Determine the [x, y] coordinate at the center of the cell enclosing the given text.  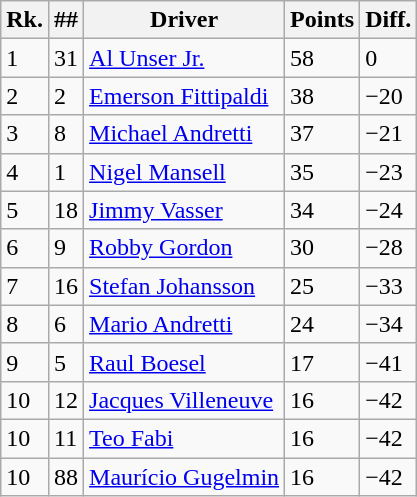
Robby Gordon [184, 248]
−28 [388, 248]
Jimmy Vasser [184, 210]
88 [66, 477]
Al Unser Jr. [184, 58]
Teo Fabi [184, 438]
37 [322, 134]
Driver [184, 20]
58 [322, 58]
Points [322, 20]
−33 [388, 286]
Jacques Villeneuve [184, 400]
Raul Boesel [184, 362]
4 [25, 172]
−20 [388, 96]
−23 [388, 172]
0 [388, 58]
24 [322, 324]
Maurício Gugelmin [184, 477]
31 [66, 58]
25 [322, 286]
30 [322, 248]
12 [66, 400]
Diff. [388, 20]
−21 [388, 134]
Mario Andretti [184, 324]
−41 [388, 362]
Rk. [25, 20]
3 [25, 134]
Michael Andretti [184, 134]
11 [66, 438]
Nigel Mansell [184, 172]
Emerson Fittipaldi [184, 96]
18 [66, 210]
−24 [388, 210]
## [66, 20]
38 [322, 96]
35 [322, 172]
Stefan Johansson [184, 286]
17 [322, 362]
34 [322, 210]
−34 [388, 324]
7 [25, 286]
